Locate the cell with the specified text and output its [X, Y] center coordinate. 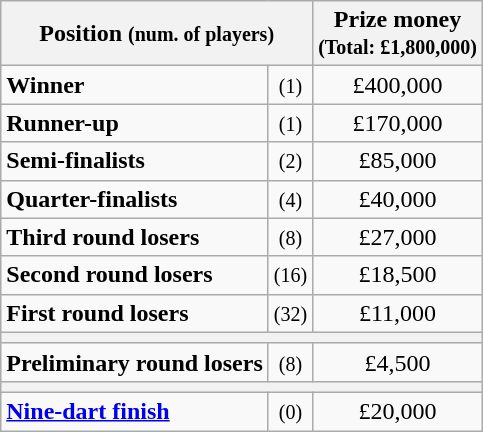
Semi-finalists [135, 161]
Winner [135, 85]
(2) [290, 161]
(16) [290, 275]
(0) [290, 411]
£40,000 [398, 199]
Position (num. of players) [157, 34]
£11,000 [398, 313]
£27,000 [398, 237]
Second round losers [135, 275]
Nine-dart finish [135, 411]
(32) [290, 313]
Prize money(Total: £1,800,000) [398, 34]
£85,000 [398, 161]
£20,000 [398, 411]
Quarter-finalists [135, 199]
(4) [290, 199]
Third round losers [135, 237]
£400,000 [398, 85]
Preliminary round losers [135, 362]
£4,500 [398, 362]
£18,500 [398, 275]
£170,000 [398, 123]
First round losers [135, 313]
Runner-up [135, 123]
